Provide the [x, y] coordinate of the cell's center where the given text is located.  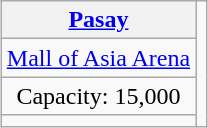
Capacity: 15,000 [98, 96]
Pasay [98, 20]
Mall of Asia Arena [98, 58]
